Return the (x, y) coordinate for the center point of the cell that contains the specified text.  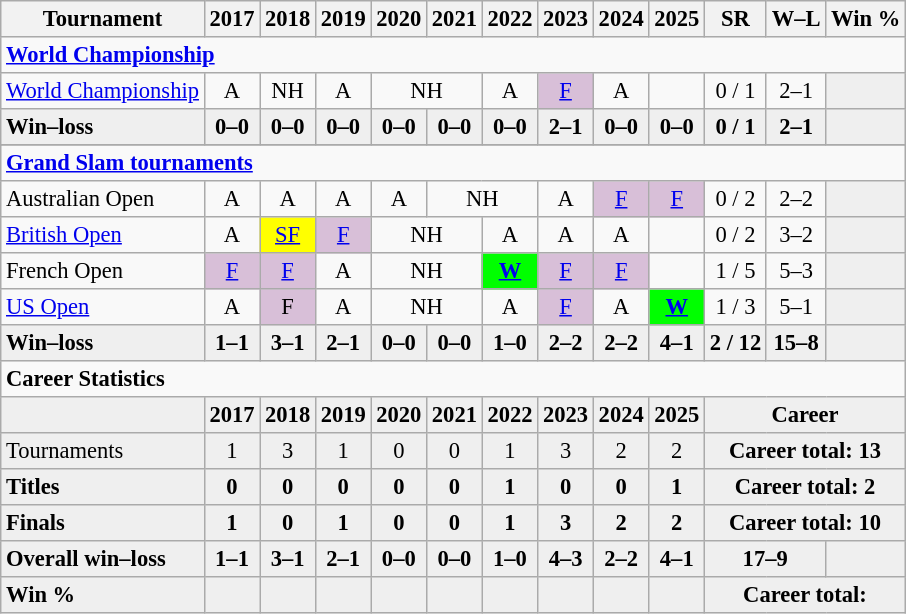
W–L (796, 19)
French Open (102, 271)
Career total: (806, 595)
Australian Open (102, 199)
Career total: 2 (806, 487)
Career total: 10 (806, 523)
Tournament (102, 19)
Finals (102, 523)
SF (288, 235)
Grand Slam tournaments (454, 163)
Career Statistics (454, 379)
4–3 (566, 559)
3–2 (796, 235)
17–9 (766, 559)
1 / 3 (736, 307)
15–8 (796, 343)
2 / 12 (736, 343)
5–3 (796, 271)
Overall win–loss (102, 559)
Tournaments (102, 451)
Career total: 13 (806, 451)
Career (806, 415)
5–1 (796, 307)
Titles (102, 487)
1 / 5 (736, 271)
US Open (102, 307)
SR (736, 19)
British Open (102, 235)
